Search for the cell housing the specified text and yield its [X, Y] center coordinate. 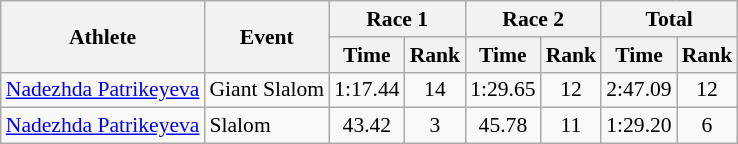
14 [436, 90]
45.78 [502, 126]
Slalom [266, 126]
6 [708, 126]
3 [436, 126]
1:29.20 [638, 126]
Athlete [103, 36]
43.42 [366, 126]
Race 1 [397, 19]
Total [669, 19]
Race 2 [533, 19]
2:47.09 [638, 90]
1:29.65 [502, 90]
Giant Slalom [266, 90]
1:17.44 [366, 90]
11 [572, 126]
Event [266, 36]
